Provide the (X, Y) coordinate of the cell's center where the given text is located.  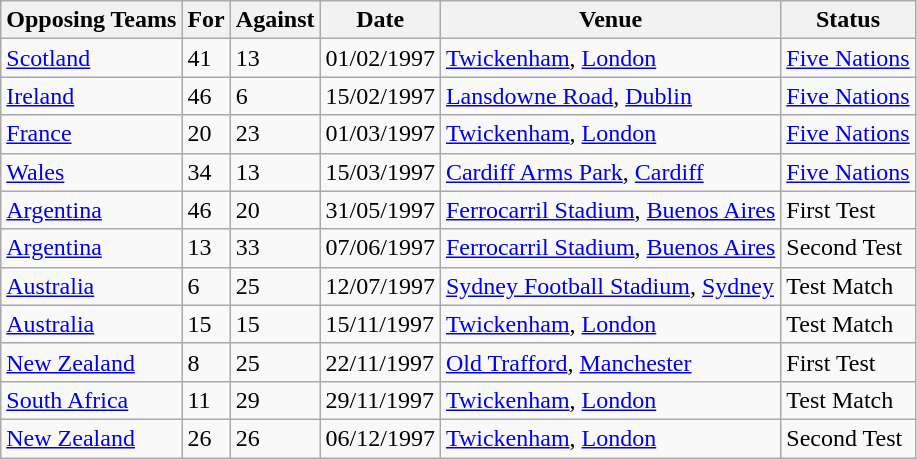
Against (275, 20)
Status (848, 20)
33 (275, 248)
01/02/1997 (380, 58)
15/11/1997 (380, 324)
15/03/1997 (380, 172)
15/02/1997 (380, 96)
06/12/1997 (380, 438)
34 (206, 172)
22/11/1997 (380, 362)
Wales (92, 172)
29/11/1997 (380, 400)
Old Trafford, Manchester (610, 362)
Opposing Teams (92, 20)
For (206, 20)
31/05/1997 (380, 210)
12/07/1997 (380, 286)
01/03/1997 (380, 134)
France (92, 134)
29 (275, 400)
Cardiff Arms Park, Cardiff (610, 172)
11 (206, 400)
Lansdowne Road, Dublin (610, 96)
Venue (610, 20)
41 (206, 58)
8 (206, 362)
Date (380, 20)
23 (275, 134)
South Africa (92, 400)
Scotland (92, 58)
Ireland (92, 96)
07/06/1997 (380, 248)
Sydney Football Stadium, Sydney (610, 286)
